Pinpoint the cell where the given text exists, returning its [X, Y] midpoint coordinate. 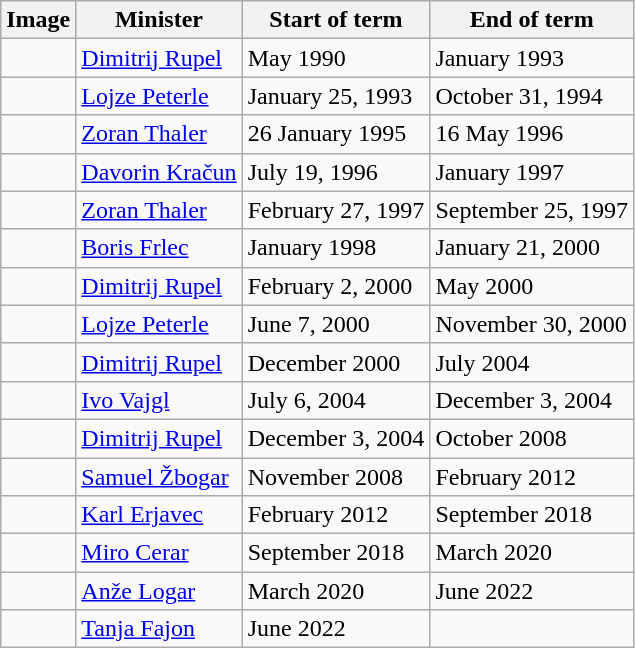
16 May 1996 [532, 134]
Anže Logar [159, 591]
June 7, 2000 [336, 324]
Samuel Žbogar [159, 477]
Start of term [336, 20]
September 25, 1997 [532, 210]
End of term [532, 20]
July 6, 2004 [336, 400]
Miro Cerar [159, 553]
January 25, 1993 [336, 96]
February 2, 2000 [336, 286]
January 1993 [532, 58]
Minister [159, 20]
May 1990 [336, 58]
Boris Frlec [159, 248]
November 2008 [336, 477]
January 1997 [532, 172]
July 19, 1996 [336, 172]
January 1998 [336, 248]
July 2004 [532, 362]
December 2000 [336, 362]
Karl Erjavec [159, 515]
May 2000 [532, 286]
Tanja Fajon [159, 629]
January 21, 2000 [532, 248]
October 31, 1994 [532, 96]
Davorin Kračun [159, 172]
Image [38, 20]
26 January 1995 [336, 134]
February 27, 1997 [336, 210]
November 30, 2000 [532, 324]
October 2008 [532, 438]
Ivo Vajgl [159, 400]
